For the text-containing cell, return its midpoint in [X, Y] coordinate format. 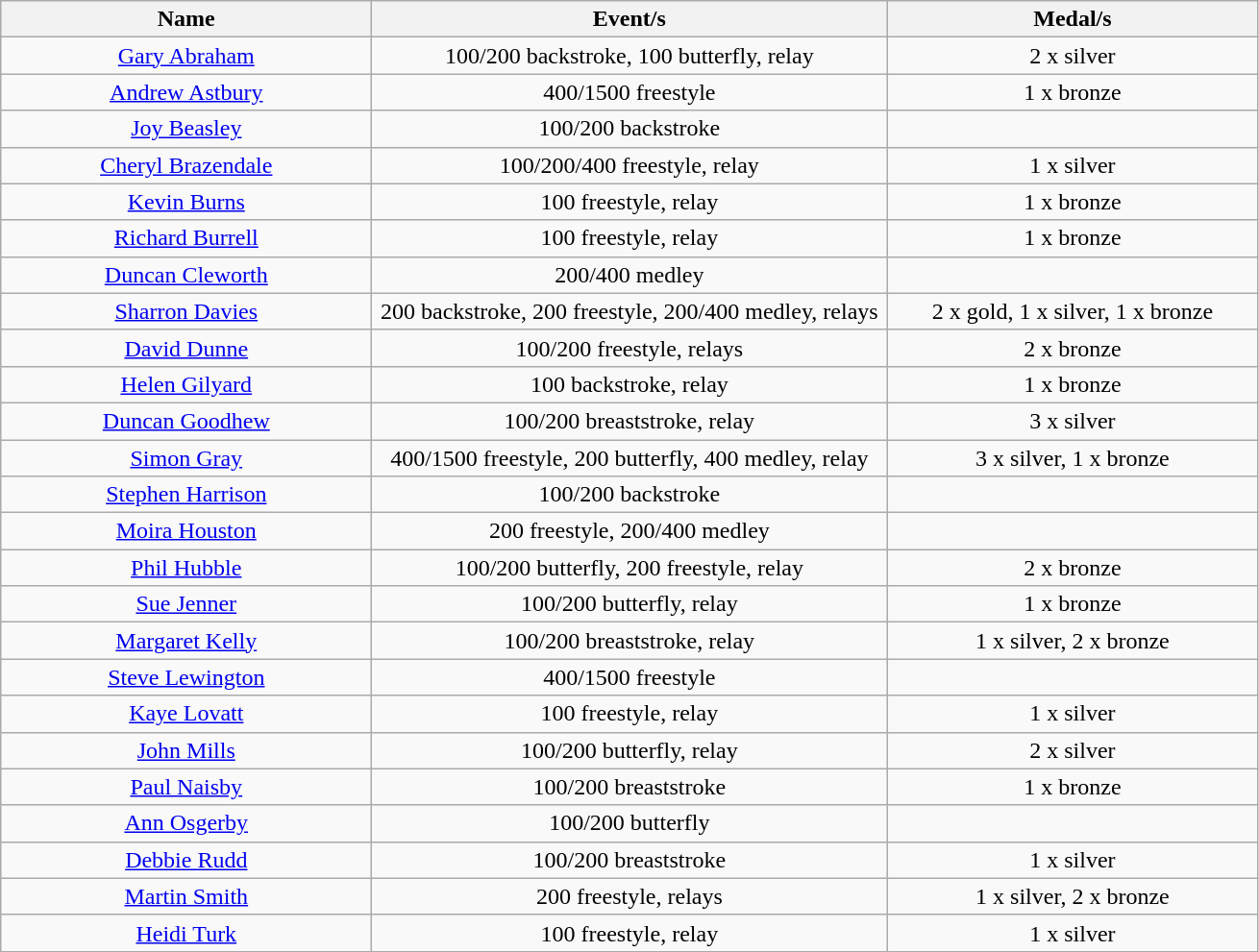
Margaret Kelly [186, 641]
3 x silver [1073, 421]
100/200 butterfly, 200 freestyle, relay [629, 568]
Richard Burrell [186, 238]
Event/s [629, 19]
3 x silver, 1 x bronze [1073, 458]
Kaye Lovatt [186, 714]
100 backstroke, relay [629, 384]
400/1500 freestyle, 200 butterfly, 400 medley, relay [629, 458]
Name [186, 19]
Gary Abraham [186, 56]
Joy Beasley [186, 129]
Andrew Astbury [186, 92]
Phil Hubble [186, 568]
100/200 backstroke, 100 butterfly, relay [629, 56]
Cheryl Brazendale [186, 165]
Martin Smith [186, 896]
Helen Gilyard [186, 384]
2 x gold, 1 x silver, 1 x bronze [1073, 311]
David Dunne [186, 348]
Sharron Davies [186, 311]
Debbie Rudd [186, 860]
Moira Houston [186, 531]
200 backstroke, 200 freestyle, 200/400 medley, relays [629, 311]
100/200 freestyle, relays [629, 348]
Simon Gray [186, 458]
200 freestyle, 200/400 medley [629, 531]
Duncan Cleworth [186, 275]
100/200 butterfly [629, 823]
Duncan Goodhew [186, 421]
John Mills [186, 750]
Steve Lewington [186, 677]
Kevin Burns [186, 202]
200/400 medley [629, 275]
200 freestyle, relays [629, 896]
Ann Osgerby [186, 823]
Heidi Turk [186, 933]
Sue Jenner [186, 604]
Paul Naisby [186, 787]
Medal/s [1073, 19]
100/200/400 freestyle, relay [629, 165]
Stephen Harrison [186, 495]
